For the text-containing cell, return its midpoint in [x, y] coordinate format. 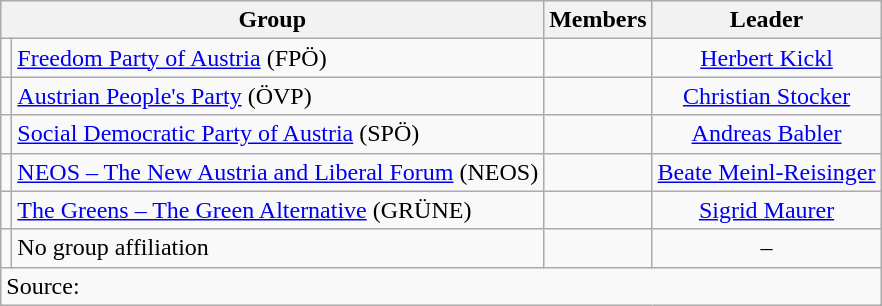
Sigrid Maurer [766, 210]
Herbert Kickl [766, 58]
Andreas Babler [766, 134]
Group [272, 20]
The Greens – The Green Alternative (GRÜNE) [278, 210]
Freedom Party of Austria (FPÖ) [278, 58]
Source: [441, 286]
Christian Stocker [766, 96]
Members [598, 20]
Leader [766, 20]
Austrian People's Party (ÖVP) [278, 96]
Social Democratic Party of Austria (SPÖ) [278, 134]
– [766, 248]
No group affiliation [278, 248]
Beate Meinl-Reisinger [766, 172]
NEOS – The New Austria and Liberal Forum (NEOS) [278, 172]
